Detect which cell encompasses the target text, then output its [x, y] center coordinate. 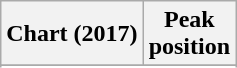
Chart (2017) [72, 34]
Peakposition [189, 34]
